Detect which cell encompasses the target text, then output its (x, y) center coordinate. 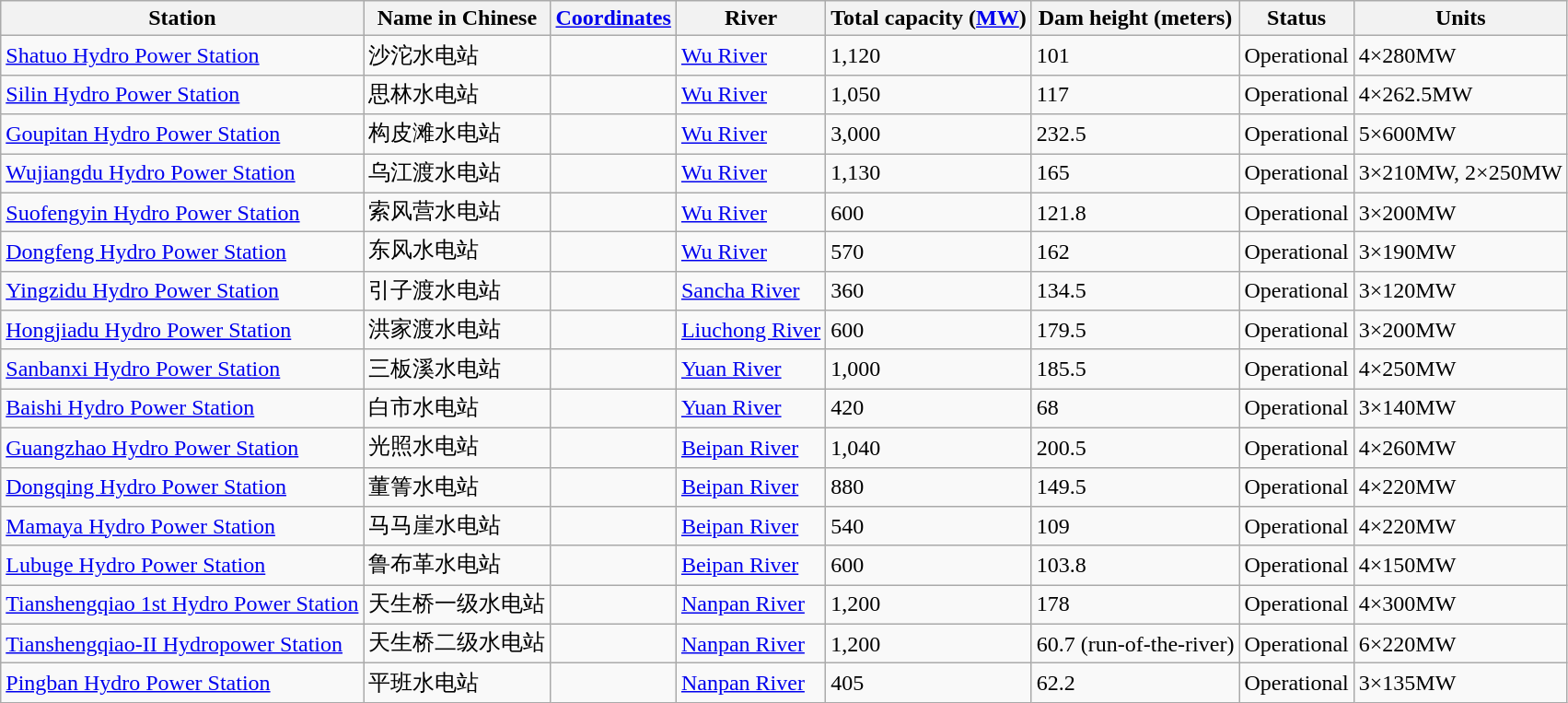
索风营水电站 (457, 212)
洪家渡水电站 (457, 330)
6×220MW (1460, 643)
Status (1296, 18)
570 (929, 252)
Name in Chinese (457, 18)
121.8 (1135, 212)
Wujiangdu Hydro Power Station (182, 173)
1,050 (929, 94)
185.5 (1135, 369)
101 (1135, 55)
4×300MW (1460, 604)
4×260MW (1460, 448)
880 (929, 486)
Tianshengqiao 1st Hydro Power Station (182, 604)
Coordinates (613, 18)
3×135MW (1460, 684)
Sancha River (750, 291)
思林水电站 (457, 94)
5×600MW (1460, 135)
3×140MW (1460, 409)
62.2 (1135, 684)
1,130 (929, 173)
Lubuge Hydro Power Station (182, 566)
Suofengyin Hydro Power Station (182, 212)
Baishi Hydro Power Station (182, 409)
360 (929, 291)
白市水电站 (457, 409)
109 (1135, 527)
3×210MW, 2×250MW (1460, 173)
Silin Hydro Power Station (182, 94)
60.7 (run-of-the-river) (1135, 643)
232.5 (1135, 135)
540 (929, 527)
4×280MW (1460, 55)
405 (929, 684)
Station (182, 18)
Dam height (meters) (1135, 18)
天生桥二级水电站 (457, 643)
Mamaya Hydro Power Station (182, 527)
Yingzidu Hydro Power Station (182, 291)
平班水电站 (457, 684)
1,040 (929, 448)
Guangzhao Hydro Power Station (182, 448)
Dongfeng Hydro Power Station (182, 252)
三板溪水电站 (457, 369)
Dongqing Hydro Power Station (182, 486)
4×262.5MW (1460, 94)
162 (1135, 252)
乌江渡水电站 (457, 173)
Tianshengqiao-II Hydropower Station (182, 643)
Liuchong River (750, 330)
Sanbanxi Hydro Power Station (182, 369)
River (750, 18)
200.5 (1135, 448)
东风水电站 (457, 252)
178 (1135, 604)
165 (1135, 173)
沙沱水电站 (457, 55)
马马崖水电站 (457, 527)
3×120MW (1460, 291)
引子渡水电站 (457, 291)
149.5 (1135, 486)
Pingban Hydro Power Station (182, 684)
Hongjiadu Hydro Power Station (182, 330)
4×150MW (1460, 566)
1,120 (929, 55)
Goupitan Hydro Power Station (182, 135)
Units (1460, 18)
光照水电站 (457, 448)
420 (929, 409)
鲁布革水电站 (457, 566)
134.5 (1135, 291)
1,000 (929, 369)
68 (1135, 409)
3×190MW (1460, 252)
4×250MW (1460, 369)
Total capacity (MW) (929, 18)
构皮滩水电站 (457, 135)
3,000 (929, 135)
Shatuo Hydro Power Station (182, 55)
179.5 (1135, 330)
103.8 (1135, 566)
董箐水电站 (457, 486)
天生桥一级水电站 (457, 604)
117 (1135, 94)
